Return (X, Y) of the center of cell containing provided text 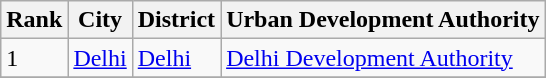
District (176, 20)
1 (34, 58)
Urban Development Authority (383, 20)
Delhi Development Authority (383, 58)
City (100, 20)
Rank (34, 20)
